Capture the cell that displays the provided text and extract its (X, Y) central coordinate. 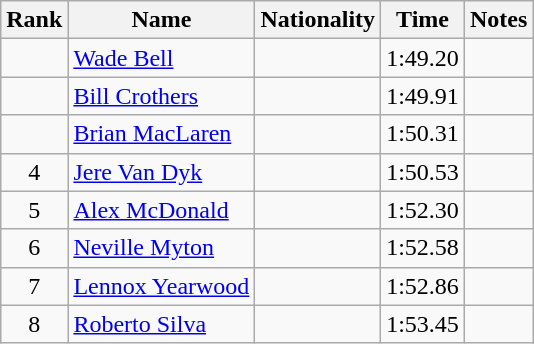
Nationality (318, 20)
1:50.53 (423, 172)
Alex McDonald (162, 210)
6 (34, 248)
Wade Bell (162, 58)
7 (34, 286)
Roberto Silva (162, 324)
1:53.45 (423, 324)
Neville Myton (162, 248)
4 (34, 172)
1:52.30 (423, 210)
1:50.31 (423, 134)
1:49.91 (423, 96)
1:49.20 (423, 58)
5 (34, 210)
1:52.86 (423, 286)
1:52.58 (423, 248)
Notes (498, 20)
Time (423, 20)
Jere Van Dyk (162, 172)
Lennox Yearwood (162, 286)
8 (34, 324)
Rank (34, 20)
Bill Crothers (162, 96)
Brian MacLaren (162, 134)
Name (162, 20)
